Detect which cell encompasses the target text, then output its (x, y) center coordinate. 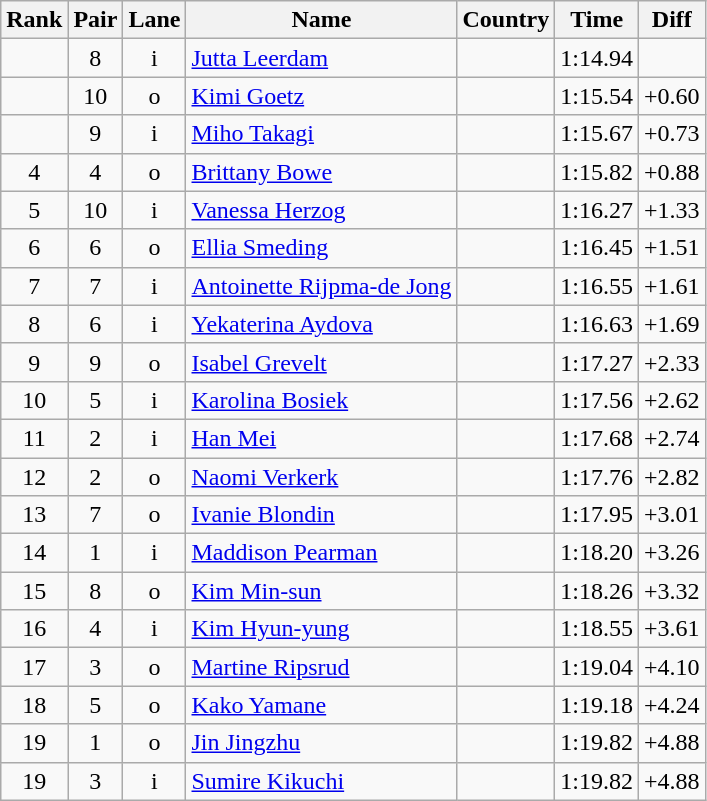
1:16.45 (597, 248)
+0.60 (672, 96)
+2.82 (672, 477)
Isabel Grevelt (322, 362)
+1.33 (672, 210)
1:19.18 (597, 705)
+3.32 (672, 591)
Miho Takagi (322, 134)
Kim Min-sun (322, 591)
1:19.04 (597, 667)
14 (34, 553)
Name (322, 20)
1:17.56 (597, 400)
1:17.68 (597, 438)
Country (506, 20)
Time (597, 20)
+0.73 (672, 134)
+1.61 (672, 286)
+3.01 (672, 515)
Karolina Bosiek (322, 400)
18 (34, 705)
+2.74 (672, 438)
1:16.27 (597, 210)
1:15.54 (597, 96)
13 (34, 515)
Rank (34, 20)
1:16.63 (597, 324)
+3.61 (672, 629)
Yekaterina Aydova (322, 324)
Brittany Bowe (322, 172)
17 (34, 667)
1:17.27 (597, 362)
1:14.94 (597, 58)
1:17.95 (597, 515)
+2.62 (672, 400)
Kimi Goetz (322, 96)
Pair (96, 20)
Kako Yamane (322, 705)
+4.10 (672, 667)
+1.69 (672, 324)
1:18.55 (597, 629)
1:15.67 (597, 134)
16 (34, 629)
Ivanie Blondin (322, 515)
Sumire Kikuchi (322, 781)
1:17.76 (597, 477)
Kim Hyun-yung (322, 629)
Maddison Pearman (322, 553)
Ellia Smeding (322, 248)
+4.24 (672, 705)
12 (34, 477)
Martine Ripsrud (322, 667)
Han Mei (322, 438)
+1.51 (672, 248)
1:16.55 (597, 286)
+2.33 (672, 362)
+0.88 (672, 172)
1:18.26 (597, 591)
15 (34, 591)
Lane (154, 20)
1:15.82 (597, 172)
Jutta Leerdam (322, 58)
Vanessa Herzog (322, 210)
Antoinette Rijpma-de Jong (322, 286)
11 (34, 438)
Diff (672, 20)
+3.26 (672, 553)
Jin Jingzhu (322, 743)
Naomi Verkerk (322, 477)
1:18.20 (597, 553)
